Determine the [X, Y] coordinate at the center of the cell enclosing the given text.  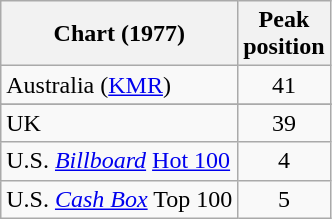
39 [284, 123]
Peakposition [284, 34]
Chart (1977) [120, 34]
41 [284, 85]
UK [120, 123]
5 [284, 199]
4 [284, 161]
U.S. Cash Box Top 100 [120, 199]
U.S. Billboard Hot 100 [120, 161]
Australia (KMR) [120, 85]
